Determine the (X, Y) coordinate at the center of the cell enclosing the given text.  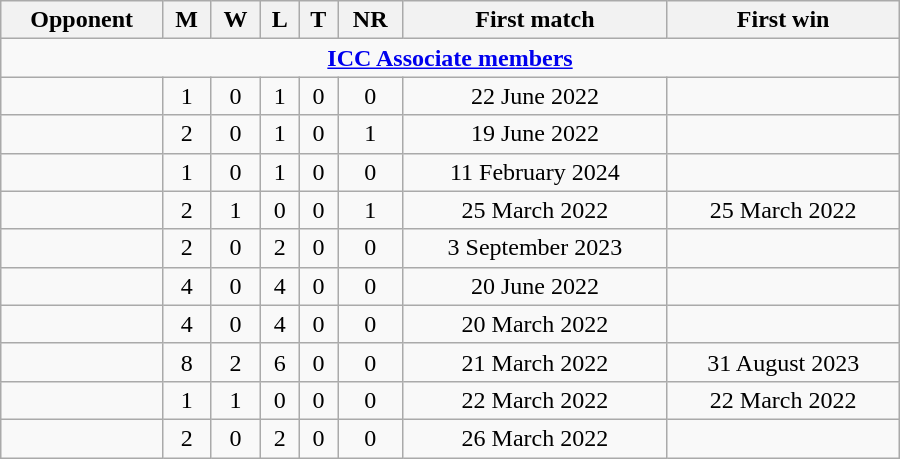
3 September 2023 (535, 248)
First match (535, 20)
31 August 2023 (783, 362)
19 June 2022 (535, 134)
ICC Associate members (450, 58)
Opponent (82, 20)
First win (783, 20)
20 June 2022 (535, 286)
22 June 2022 (535, 96)
20 March 2022 (535, 324)
T (318, 20)
8 (187, 362)
W (236, 20)
26 March 2022 (535, 438)
11 February 2024 (535, 172)
L (280, 20)
21 March 2022 (535, 362)
M (187, 20)
6 (280, 362)
NR (370, 20)
